Return (X, Y) of the center of cell containing provided text 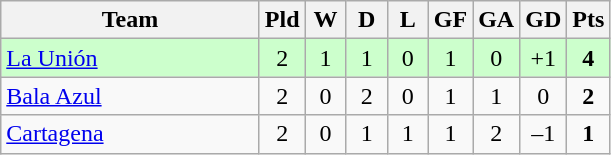
Cartagena (130, 134)
+1 (544, 58)
Bala Azul (130, 96)
La Unión (130, 58)
D (366, 20)
W (326, 20)
–1 (544, 134)
GF (450, 20)
4 (588, 58)
GA (496, 20)
Team (130, 20)
Pts (588, 20)
Pld (282, 20)
L (408, 20)
GD (544, 20)
